Return [x, y] of the center of cell containing provided text 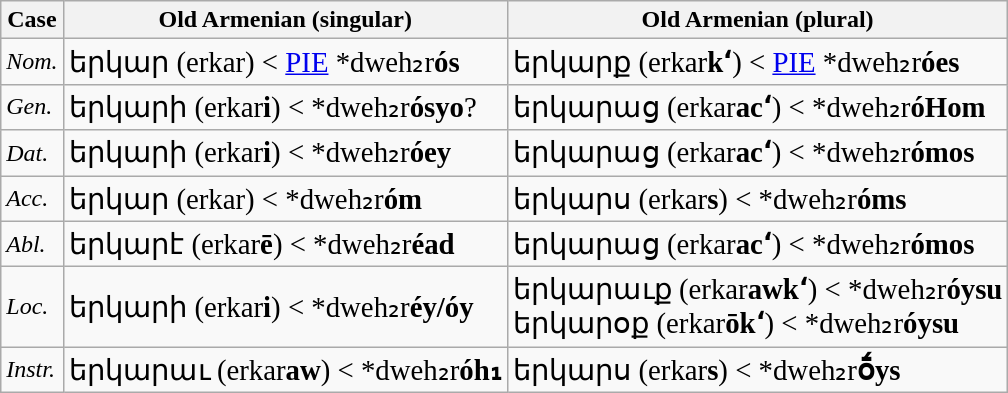
երկարս (erkars) < *dweh₂rṓys [758, 370]
երկարաւ (erkaraw) < *dweh₂róh₁ [285, 370]
երկարի (erkari) < *dweh₂rósyo? [285, 107]
Dat. [32, 153]
Acc. [32, 199]
Nom. [32, 62]
երկարաւք (erkarawkʻ) < *dweh₂róysuերկարօք (erkarōkʻ) < *dweh₂róysu [758, 307]
Old Armenian (singular) [285, 20]
երկարս (erkars) < *dweh₂róms [758, 199]
երկար (erkar) < PIE *dweh₂rós [285, 62]
Abl. [32, 244]
երկարի (erkari) < *dweh₂róey [285, 153]
երկարէ (erkarē) < *dweh₂réad [285, 244]
երկարի (erkari) < *dweh₂réy/óy [285, 307]
երկարք (erkarkʻ) < PIE *dweh₂róes [758, 62]
Case [32, 20]
Loc. [32, 307]
Instr. [32, 370]
Old Armenian (plural) [758, 20]
երկարաց (erkaracʻ) < *dweh₂róHom [758, 107]
երկար (erkar) < *dweh₂róm [285, 199]
Gen. [32, 107]
